Pinpoint the cell where the given text exists, returning its [x, y] midpoint coordinate. 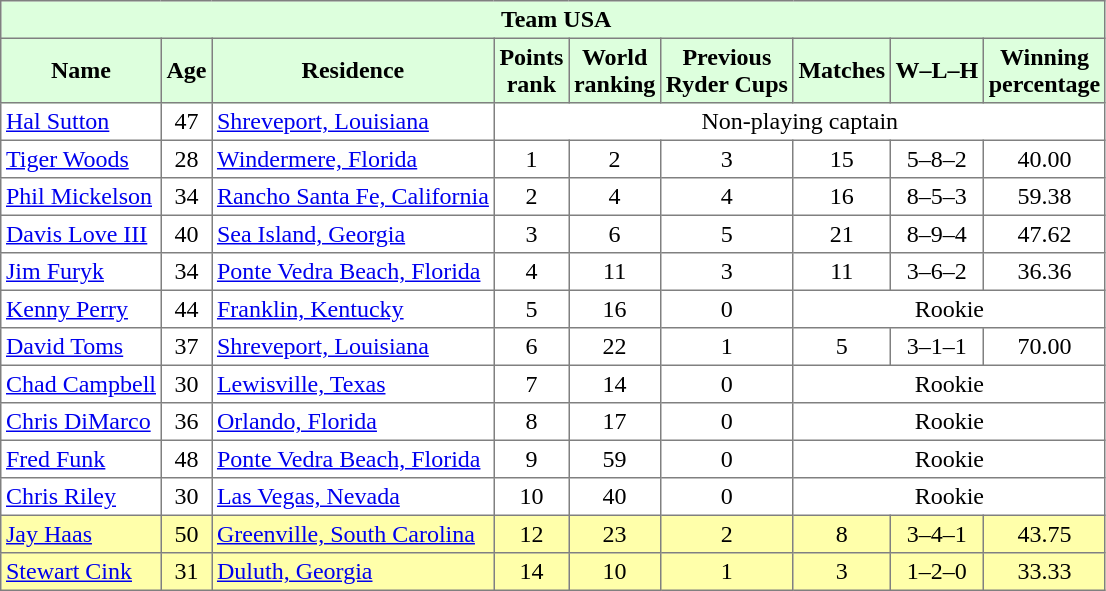
Fred Funk [81, 459]
22 [615, 347]
33.33 [1044, 572]
Winningpercentage [1044, 70]
Windermere, Florida [353, 159]
Rancho Santa Fe, California [353, 197]
21 [842, 234]
Kenny Perry [81, 309]
36.36 [1044, 272]
7 [532, 384]
Pointsrank [532, 70]
Age [186, 70]
47 [186, 122]
48 [186, 459]
Phil Mickelson [81, 197]
17 [615, 422]
Stewart Cink [81, 572]
Duluth, Georgia [353, 572]
59 [615, 459]
47.62 [1044, 234]
PreviousRyder Cups [728, 70]
37 [186, 347]
70.00 [1044, 347]
Chris DiMarco [81, 422]
Chad Campbell [81, 384]
Greenville, South Carolina [353, 534]
59.38 [1044, 197]
Worldranking [615, 70]
50 [186, 534]
3–4–1 [936, 534]
36 [186, 422]
W–L–H [936, 70]
Matches [842, 70]
Davis Love III [81, 234]
12 [532, 534]
15 [842, 159]
40.00 [1044, 159]
9 [532, 459]
8–5–3 [936, 197]
Jim Furyk [81, 272]
Residence [353, 70]
43.75 [1044, 534]
1–2–0 [936, 572]
23 [615, 534]
3–1–1 [936, 347]
8–9–4 [936, 234]
Jay Haas [81, 534]
Name [81, 70]
5–8–2 [936, 159]
Hal Sutton [81, 122]
Chris Riley [81, 497]
David Toms [81, 347]
Sea Island, Georgia [353, 234]
28 [186, 159]
Orlando, Florida [353, 422]
3–6–2 [936, 272]
Team USA [554, 20]
Las Vegas, Nevada [353, 497]
Tiger Woods [81, 159]
Lewisville, Texas [353, 384]
Non-playing captain [800, 122]
44 [186, 309]
31 [186, 572]
Franklin, Kentucky [353, 309]
